Return (X, Y) of the center of cell containing provided text 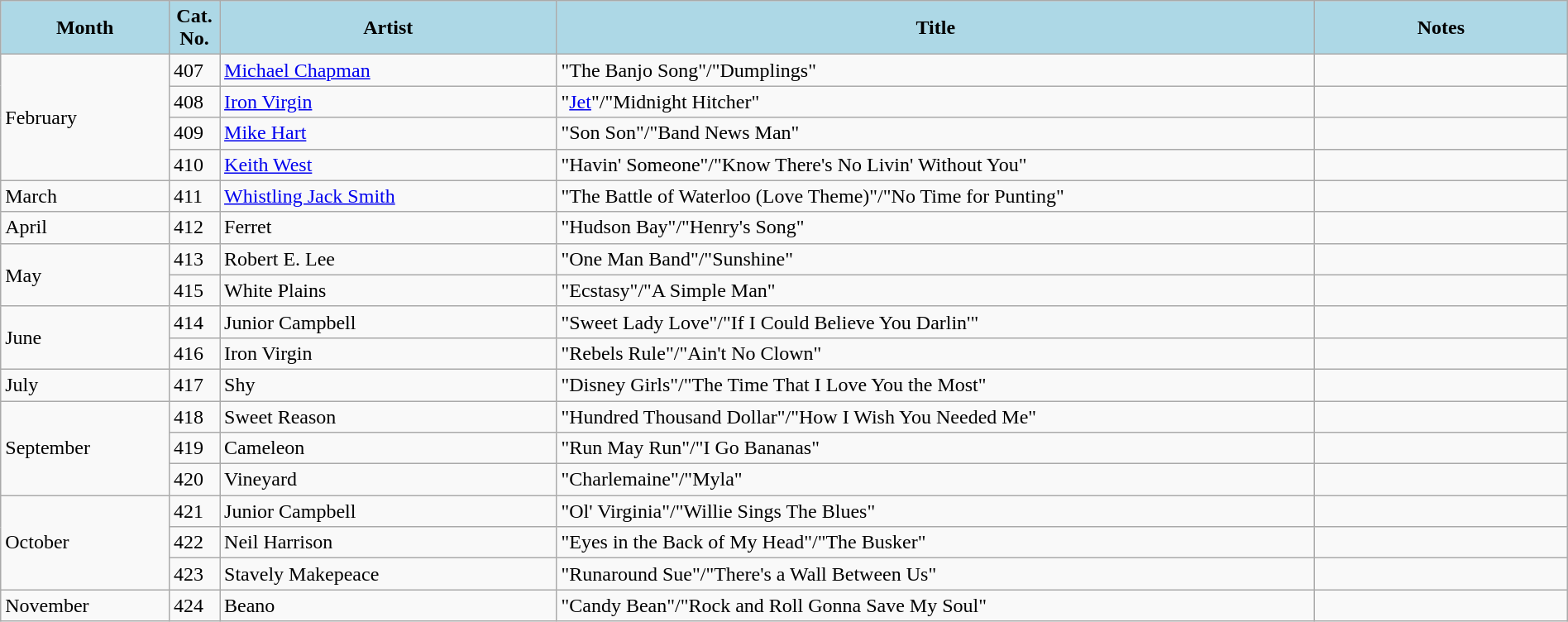
Artist (389, 28)
"The Battle of Waterloo (Love Theme)"/"No Time for Punting" (936, 196)
413 (194, 259)
"The Banjo Song"/"Dumplings" (936, 70)
410 (194, 165)
414 (194, 322)
"Candy Bean"/"Rock and Roll Gonna Save My Soul" (936, 605)
Shy (389, 385)
"Ol' Virginia"/"Willie Sings The Blues" (936, 511)
Title (936, 28)
June (85, 337)
"Son Son"/"Band News Man" (936, 133)
415 (194, 290)
409 (194, 133)
Cameleon (389, 448)
Sweet Reason (389, 416)
"Eyes in the Back of My Head"/"The Busker" (936, 543)
Mike Hart (389, 133)
February (85, 117)
May (85, 275)
September (85, 447)
"Havin' Someone"/"Know There's No Livin' Without You" (936, 165)
"Run May Run"/"I Go Bananas" (936, 448)
April (85, 227)
Robert E. Lee (389, 259)
420 (194, 480)
"Sweet Lady Love"/"If I Could Believe You Darlin'" (936, 322)
408 (194, 102)
"Hudson Bay"/"Henry's Song" (936, 227)
412 (194, 227)
"Jet"/"Midnight Hitcher" (936, 102)
Stavely Makepeace (389, 574)
424 (194, 605)
November (85, 605)
407 (194, 70)
Michael Chapman (389, 70)
White Plains (389, 290)
Neil Harrison (389, 543)
422 (194, 543)
July (85, 385)
417 (194, 385)
Month (85, 28)
"Charlemaine"/"Myla" (936, 480)
419 (194, 448)
"Rebels Rule"/"Ain't No Clown" (936, 353)
Keith West (389, 165)
"Hundred Thousand Dollar"/"How I Wish You Needed Me" (936, 416)
"Ecstasy"/"A Simple Man" (936, 290)
423 (194, 574)
418 (194, 416)
411 (194, 196)
Cat.No. (194, 28)
Whistling Jack Smith (389, 196)
"Disney Girls"/"The Time That I Love You the Most" (936, 385)
Notes (1441, 28)
March (85, 196)
421 (194, 511)
416 (194, 353)
"Runaround Sue"/"There's a Wall Between Us" (936, 574)
Ferret (389, 227)
"One Man Band"/"Sunshine" (936, 259)
October (85, 543)
Beano (389, 605)
Vineyard (389, 480)
